Return [X, Y] of the center of cell containing provided text 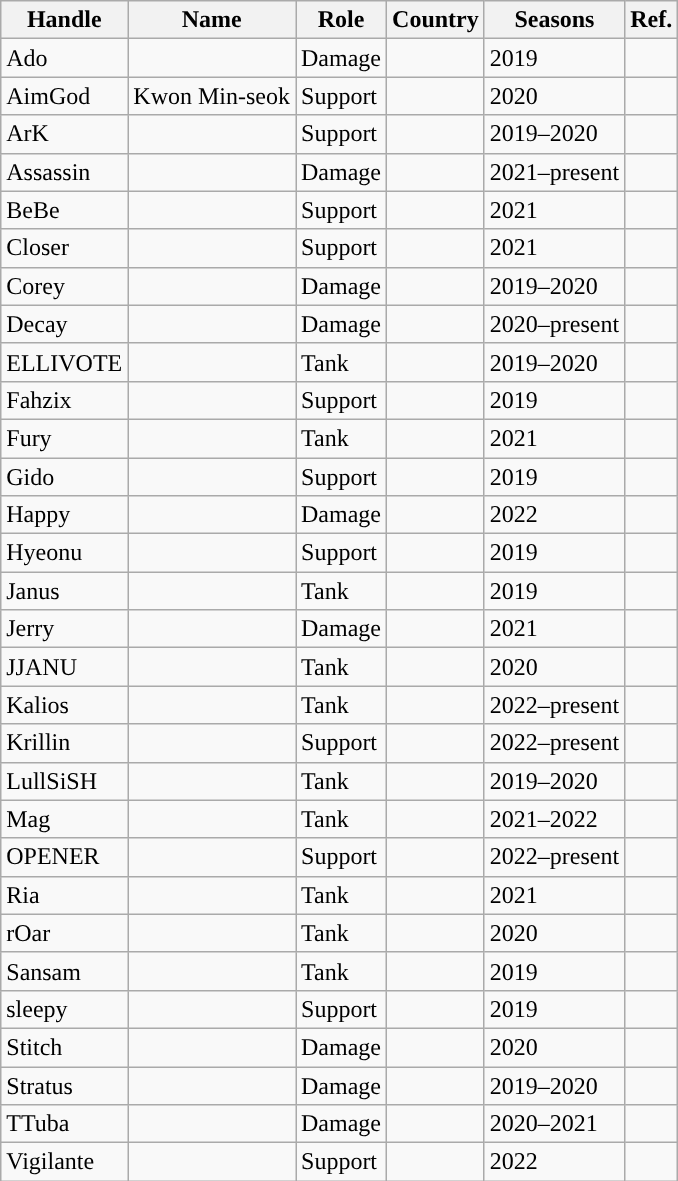
BeBe [64, 210]
Janus [64, 591]
Name [212, 20]
Fury [64, 438]
Role [342, 20]
Sansam [64, 971]
Happy [64, 515]
ELLIVOTE [64, 362]
Ado [64, 58]
2021–present [554, 172]
JJANU [64, 667]
2021–2022 [554, 819]
Ria [64, 895]
Vigilante [64, 1162]
Kwon Min-seok [212, 96]
Country [436, 20]
ArK [64, 134]
Ref. [652, 20]
TTuba [64, 1124]
AimGod [64, 96]
Fahzix [64, 400]
2020–present [554, 324]
Closer [64, 248]
sleepy [64, 1009]
Stitch [64, 1047]
Decay [64, 324]
Kalios [64, 705]
Jerry [64, 629]
Handle [64, 20]
Mag [64, 819]
Gido [64, 477]
OPENER [64, 857]
Stratus [64, 1085]
Hyeonu [64, 553]
LullSiSH [64, 781]
Corey [64, 286]
rOar [64, 933]
Krillin [64, 743]
Assassin [64, 172]
2020–2021 [554, 1124]
Seasons [554, 20]
